Detect which cell encompasses the target text, then output its [X, Y] center coordinate. 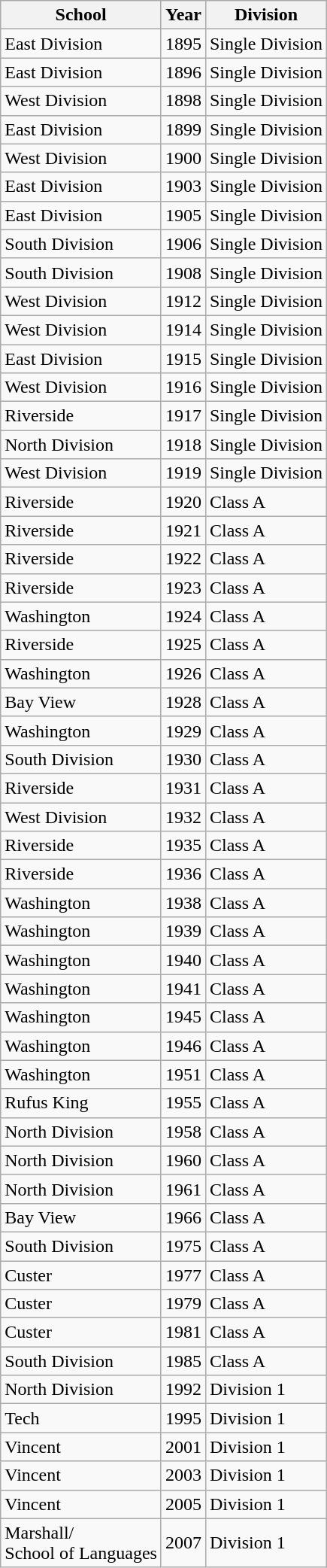
1938 [183, 903]
1935 [183, 846]
1931 [183, 788]
2005 [183, 1504]
1951 [183, 1074]
1981 [183, 1332]
1917 [183, 416]
1926 [183, 673]
1906 [183, 244]
1960 [183, 1160]
1940 [183, 960]
1898 [183, 101]
1896 [183, 72]
1992 [183, 1390]
1905 [183, 215]
1941 [183, 989]
1919 [183, 473]
1932 [183, 816]
1930 [183, 759]
1921 [183, 530]
1955 [183, 1103]
1961 [183, 1189]
1995 [183, 1418]
2003 [183, 1475]
1912 [183, 301]
Year [183, 15]
1916 [183, 387]
1903 [183, 187]
1928 [183, 702]
1914 [183, 330]
1975 [183, 1246]
1958 [183, 1132]
1922 [183, 559]
1920 [183, 502]
1900 [183, 158]
1936 [183, 874]
1895 [183, 44]
1979 [183, 1304]
1945 [183, 1017]
2001 [183, 1447]
School [81, 15]
Marshall/School of Languages [81, 1542]
Rufus King [81, 1103]
1924 [183, 616]
1946 [183, 1046]
1915 [183, 359]
2007 [183, 1542]
1925 [183, 645]
1929 [183, 731]
Division [266, 15]
1977 [183, 1275]
1985 [183, 1361]
1899 [183, 129]
1966 [183, 1217]
Tech [81, 1418]
1908 [183, 272]
1939 [183, 931]
1923 [183, 588]
1918 [183, 445]
